Output the (x, y) coordinate of the center of the cell containing the given text.  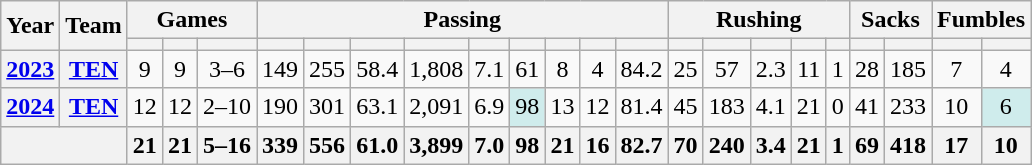
41 (866, 107)
183 (726, 107)
233 (908, 107)
7.1 (490, 69)
1,808 (436, 69)
16 (598, 145)
69 (866, 145)
185 (908, 69)
6.9 (490, 107)
190 (280, 107)
3.4 (770, 145)
45 (686, 107)
301 (328, 107)
3–6 (226, 69)
17 (957, 145)
7 (957, 69)
2–10 (226, 107)
2024 (30, 107)
13 (562, 107)
4.1 (770, 107)
8 (562, 69)
61 (528, 69)
6 (1006, 107)
Rushing (758, 20)
70 (686, 145)
58.4 (378, 69)
418 (908, 145)
2023 (30, 69)
61.0 (378, 145)
82.7 (642, 145)
3,899 (436, 145)
28 (866, 69)
Passing (463, 20)
255 (328, 69)
Sacks (890, 20)
0 (838, 107)
25 (686, 69)
149 (280, 69)
339 (280, 145)
7.0 (490, 145)
84.2 (642, 69)
Team (94, 26)
11 (808, 69)
Fumbles (982, 20)
556 (328, 145)
Year (30, 26)
5–16 (226, 145)
57 (726, 69)
240 (726, 145)
63.1 (378, 107)
Games (192, 20)
81.4 (642, 107)
2,091 (436, 107)
2.3 (770, 69)
